Find where the given text appears and provide that cell's center as [x, y] coordinate. 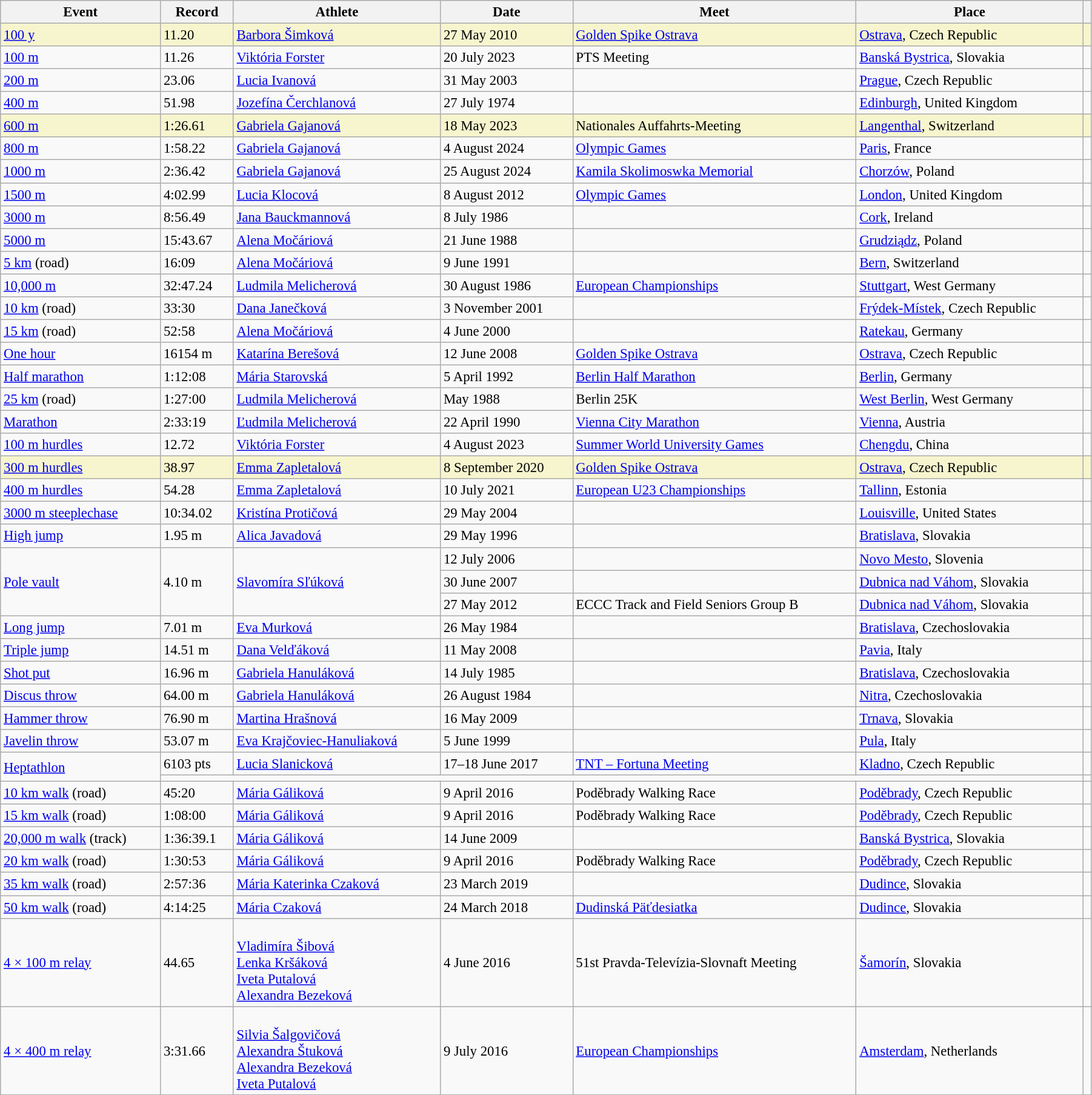
54.28 [198, 490]
PTS Meeting [714, 58]
High jump [81, 536]
51st Pravda-Televízia-Slovnaft Meeting [714, 962]
400 m [81, 103]
Barbora Šimková [337, 35]
29 May 1996 [507, 536]
12 July 2006 [507, 559]
10 km (road) [81, 308]
8:56.49 [198, 217]
1000 m [81, 171]
15 km (road) [81, 331]
10 July 2021 [507, 490]
52:58 [198, 331]
Lucia Slanicková [337, 764]
European U23 Championships [714, 490]
Half marathon [81, 376]
Berlin, Germany [970, 376]
Date [507, 12]
16 May 2009 [507, 718]
1:26.61 [198, 126]
23.06 [198, 81]
Novo Mesto, Slovenia [970, 559]
4:02.99 [198, 195]
Grudziądz, Poland [970, 240]
18 May 2023 [507, 126]
Nitra, Czechoslovakia [970, 696]
Ratekau, Germany [970, 331]
Jozefína Čerchlanová [337, 103]
Triple jump [81, 650]
12 June 2008 [507, 354]
Trnava, Slovakia [970, 718]
5 April 1992 [507, 376]
Martina Hrašnová [337, 718]
4 × 100 m relay [81, 962]
1:36:39.1 [198, 839]
Silvia ŠalgovičováAlexandra ŠtukováAlexandra BezekováIveta Putalová [337, 1051]
Place [970, 12]
Athlete [337, 12]
100 m [81, 58]
Chengdu, China [970, 445]
20,000 m walk (track) [81, 839]
Šamorín, Slovakia [970, 962]
London, United Kingdom [970, 195]
16154 m [198, 354]
200 m [81, 81]
TNT – Fortuna Meeting [714, 764]
Eva Murková [337, 627]
44.65 [198, 962]
10:34.02 [198, 513]
15:43.67 [198, 240]
11.20 [198, 35]
Dudinská Päťdesiatka [714, 907]
12.72 [198, 445]
11.26 [198, 58]
9 July 2016 [507, 1051]
4.10 m [198, 582]
4:14:25 [198, 907]
1:08:00 [198, 816]
1.95 m [198, 536]
35 km walk (road) [81, 884]
11 May 2008 [507, 650]
400 m hurdles [81, 490]
32:47.24 [198, 285]
30 August 1986 [507, 285]
4 June 2016 [507, 962]
16:09 [198, 262]
27 May 2010 [507, 35]
Mária Czaková [337, 907]
Lucia Ivanová [337, 81]
Bratislava, Slovakia [970, 536]
10 km walk (road) [81, 793]
Javelin throw [81, 741]
Louisville, United States [970, 513]
Lucia Klocová [337, 195]
4 August 2023 [507, 445]
Shot put [81, 673]
Chorzów, Poland [970, 171]
600 m [81, 126]
38.97 [198, 468]
21 June 1988 [507, 240]
1:12:08 [198, 376]
14 July 1985 [507, 673]
100 y [81, 35]
5 km (road) [81, 262]
Berlin 25K [714, 399]
Dana Janečková [337, 308]
4 × 400 m relay [81, 1051]
Kamila Skolimoswka Memorial [714, 171]
Berlin Half Marathon [714, 376]
1:30:53 [198, 861]
9 June 1991 [507, 262]
7.01 m [198, 627]
Hammer throw [81, 718]
6103 pts [198, 764]
Vienna, Austria [970, 422]
14 June 2009 [507, 839]
2:36.42 [198, 171]
Eva Krajčoviec-Hanuliaková [337, 741]
Nationales Auffahrts-Meeting [714, 126]
Langenthal, Switzerland [970, 126]
Record [198, 12]
2:57:36 [198, 884]
3 November 2001 [507, 308]
Slavomíra Sľúková [337, 582]
3:31.66 [198, 1051]
Long jump [81, 627]
Vienna City Marathon [714, 422]
Bern, Switzerland [970, 262]
5 June 1999 [507, 741]
26 May 1984 [507, 627]
25 August 2024 [507, 171]
ECCC Track and Field Seniors Group B [714, 604]
27 May 2012 [507, 604]
Kladno, Czech Republic [970, 764]
1:27:00 [198, 399]
Cork, Ireland [970, 217]
Ľudmila Melicherová [337, 422]
2:33:19 [198, 422]
8 September 2020 [507, 468]
Marathon [81, 422]
Paris, France [970, 148]
17–18 June 2017 [507, 764]
300 m hurdles [81, 468]
22 April 1990 [507, 422]
27 July 1974 [507, 103]
29 May 2004 [507, 513]
14.51 m [198, 650]
Heptathlon [81, 767]
Alica Javadová [337, 536]
23 March 2019 [507, 884]
Prague, Czech Republic [970, 81]
20 July 2023 [507, 58]
25 km (road) [81, 399]
45:20 [198, 793]
Jana Bauckmannová [337, 217]
53.07 m [198, 741]
8 July 1986 [507, 217]
4 June 2000 [507, 331]
3000 m [81, 217]
800 m [81, 148]
One hour [81, 354]
50 km walk (road) [81, 907]
5000 m [81, 240]
Stuttgart, West Germany [970, 285]
4 August 2024 [507, 148]
Frýdek-Místek, Czech Republic [970, 308]
Kristína Protičová [337, 513]
West Berlin, West Germany [970, 399]
Mária Starovská [337, 376]
26 August 1984 [507, 696]
Amsterdam, Netherlands [970, 1051]
3000 m steeplechase [81, 513]
Vladimíra ŠibováLenka KršákováIveta PutalováAlexandra Bezeková [337, 962]
16.96 m [198, 673]
51.98 [198, 103]
Edinburgh, United Kingdom [970, 103]
1500 m [81, 195]
Katarína Berešová [337, 354]
Discus throw [81, 696]
Pavia, Italy [970, 650]
Summer World University Games [714, 445]
24 March 2018 [507, 907]
Dana Velďáková [337, 650]
Event [81, 12]
1:58.22 [198, 148]
10,000 m [81, 285]
64.00 m [198, 696]
Pula, Italy [970, 741]
33:30 [198, 308]
Mária Katerinka Czaková [337, 884]
Pole vault [81, 582]
8 August 2012 [507, 195]
76.90 m [198, 718]
Tallinn, Estonia [970, 490]
May 1988 [507, 399]
31 May 2003 [507, 81]
20 km walk (road) [81, 861]
100 m hurdles [81, 445]
15 km walk (road) [81, 816]
30 June 2007 [507, 582]
Meet [714, 12]
